Scan for the cell matching the given text and deliver its [x, y] coordinate at center. 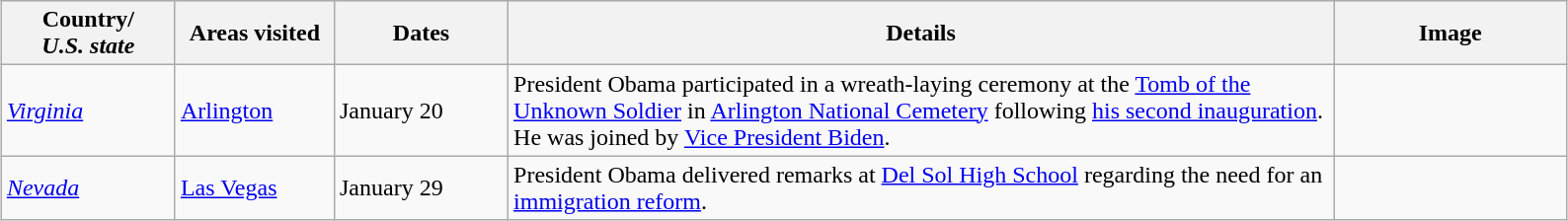
Las Vegas [255, 187]
Virginia [88, 110]
Country/U.S. state [88, 34]
January 20 [421, 110]
Nevada [88, 187]
Dates [421, 34]
Image [1450, 34]
Details [921, 34]
Arlington [255, 110]
January 29 [421, 187]
President Obama delivered remarks at Del Sol High School regarding the need for an immigration reform. [921, 187]
Areas visited [255, 34]
